Provide the [X, Y] coordinate of the cell's center where the given text is located.  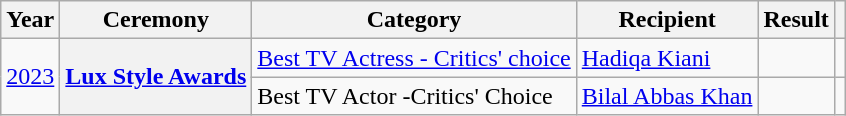
Year [30, 20]
2023 [30, 77]
Category [414, 20]
Bilal Abbas Khan [667, 96]
Ceremony [156, 20]
Recipient [667, 20]
Best TV Actress - Critics' choice [414, 58]
Best TV Actor -Critics' Choice [414, 96]
Hadiqa Kiani [667, 58]
Result [796, 20]
Lux Style Awards [156, 77]
